For the text-containing cell, return its midpoint in (X, Y) coordinate format. 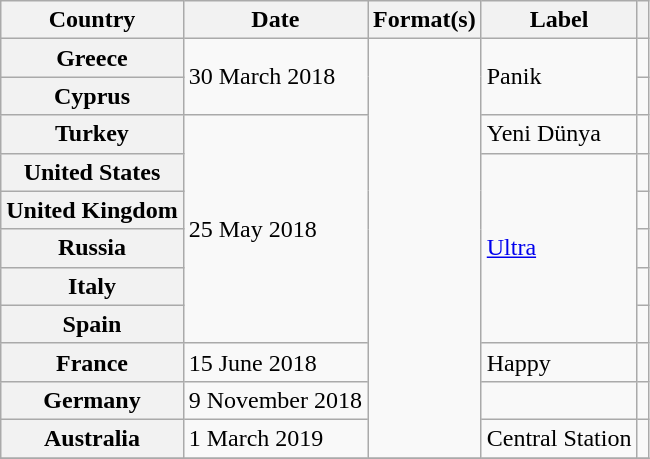
United States (92, 172)
9 November 2018 (275, 400)
30 March 2018 (275, 77)
Happy (559, 362)
Russia (92, 248)
France (92, 362)
Format(s) (425, 20)
15 June 2018 (275, 362)
Label (559, 20)
25 May 2018 (275, 229)
Turkey (92, 134)
Ultra (559, 248)
Italy (92, 286)
Yeni Dünya (559, 134)
1 March 2019 (275, 438)
Panik (559, 77)
Cyprus (92, 96)
Date (275, 20)
United Kingdom (92, 210)
Spain (92, 324)
Country (92, 20)
Greece (92, 58)
Australia (92, 438)
Germany (92, 400)
Central Station (559, 438)
